Locate the cell with the specified text and output its (x, y) center coordinate. 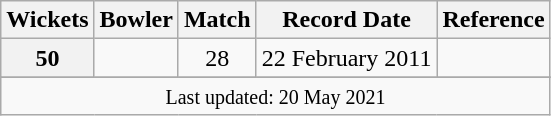
22 February 2011 (346, 58)
Reference (494, 20)
50 (48, 58)
Bowler (136, 20)
Last updated: 20 May 2021 (276, 96)
Wickets (48, 20)
Record Date (346, 20)
28 (217, 58)
Match (217, 20)
